For the text-containing cell, return its midpoint in [X, Y] coordinate format. 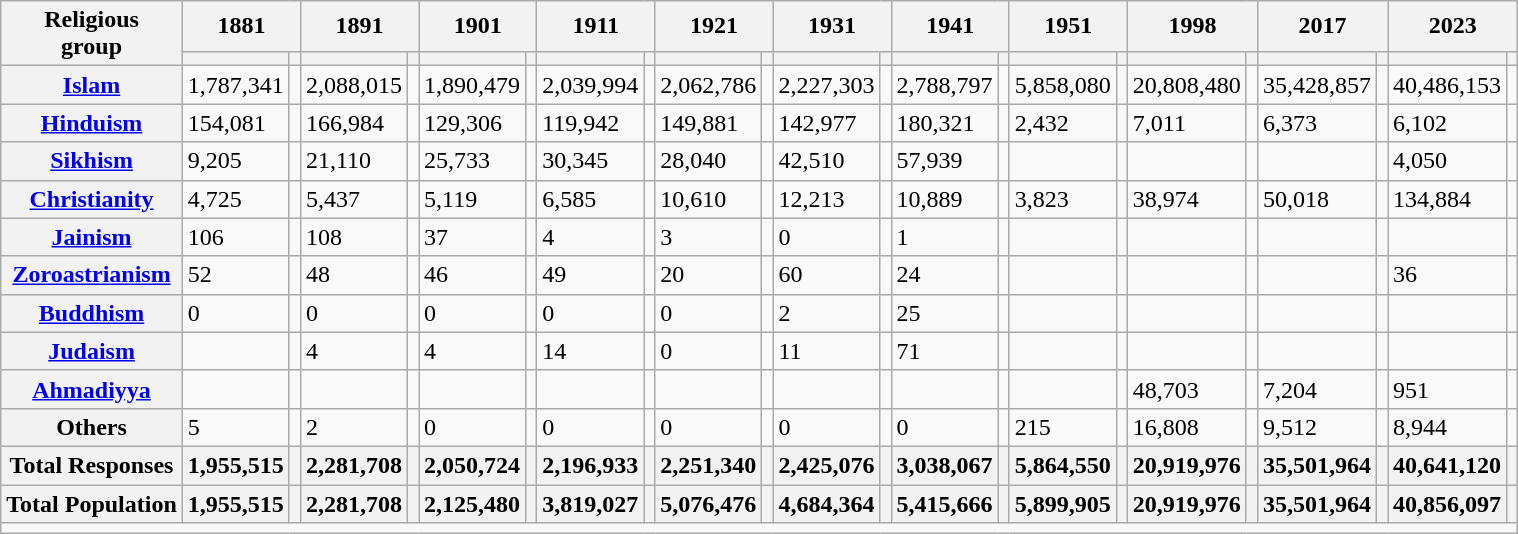
2,425,076 [826, 465]
1891 [359, 26]
166,984 [354, 123]
2,251,340 [708, 465]
1 [944, 237]
5,437 [354, 199]
28,040 [708, 161]
1941 [950, 26]
3 [708, 237]
Buddhism [92, 313]
10,610 [708, 199]
30,345 [590, 161]
119,942 [590, 123]
1901 [478, 26]
5,899,905 [1062, 503]
108 [354, 237]
106 [236, 237]
2,227,303 [826, 85]
38,974 [1186, 199]
5,864,550 [1062, 465]
1,787,341 [236, 85]
20,808,480 [1186, 85]
4,725 [236, 199]
4,684,364 [826, 503]
37 [472, 237]
Hinduism [92, 123]
9,512 [1316, 427]
4,050 [1448, 161]
2,039,994 [590, 85]
6,373 [1316, 123]
36 [1448, 275]
Total Responses [92, 465]
134,884 [1448, 199]
6,585 [590, 199]
3,823 [1062, 199]
Zoroastrianism [92, 275]
2,196,933 [590, 465]
Jainism [92, 237]
9,205 [236, 161]
42,510 [826, 161]
48,703 [1186, 389]
149,881 [708, 123]
Judaism [92, 351]
Religiousgroup [92, 34]
951 [1448, 389]
154,081 [236, 123]
Ahmadiyya [92, 389]
71 [944, 351]
1931 [832, 26]
2,088,015 [354, 85]
1921 [714, 26]
14 [590, 351]
2,062,786 [708, 85]
40,856,097 [1448, 503]
8,944 [1448, 427]
3,819,027 [590, 503]
25,733 [472, 161]
49 [590, 275]
2,788,797 [944, 85]
215 [1062, 427]
52 [236, 275]
2017 [1322, 26]
46 [472, 275]
Islam [92, 85]
40,486,153 [1448, 85]
2,125,480 [472, 503]
35,428,857 [1316, 85]
5,858,080 [1062, 85]
1998 [1192, 26]
16,808 [1186, 427]
6,102 [1448, 123]
10,889 [944, 199]
11 [826, 351]
1,890,479 [472, 85]
5,415,666 [944, 503]
1881 [241, 26]
20 [708, 275]
40,641,120 [1448, 465]
142,977 [826, 123]
60 [826, 275]
Sikhism [92, 161]
50,018 [1316, 199]
25 [944, 313]
2,432 [1062, 123]
7,011 [1186, 123]
5,076,476 [708, 503]
129,306 [472, 123]
Total Population [92, 503]
48 [354, 275]
2,050,724 [472, 465]
Others [92, 427]
7,204 [1316, 389]
57,939 [944, 161]
5,119 [472, 199]
1951 [1068, 26]
12,213 [826, 199]
180,321 [944, 123]
5 [236, 427]
1911 [596, 26]
21,110 [354, 161]
2023 [1453, 26]
3,038,067 [944, 465]
Christianity [92, 199]
24 [944, 275]
